Return the (x, y) coordinate for the center point of the cell that contains the specified text.  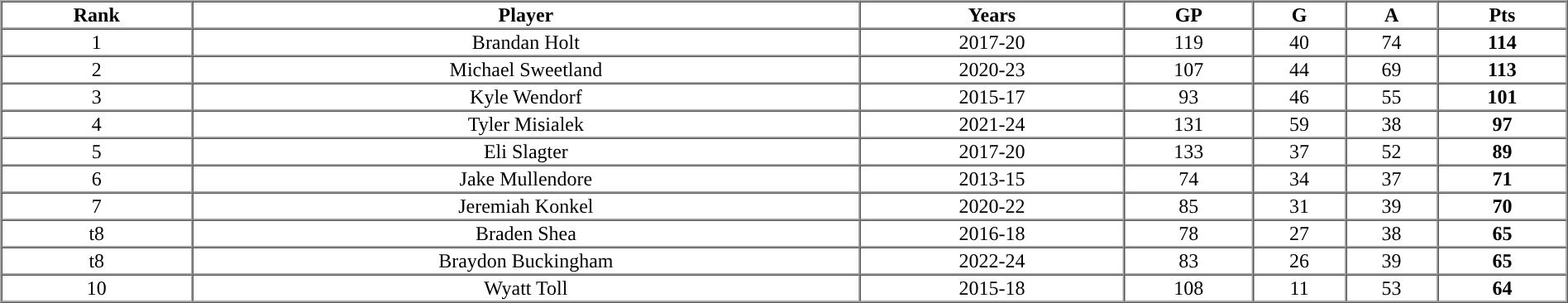
Kyle Wendorf (526, 96)
46 (1298, 96)
10 (98, 288)
26 (1298, 260)
59 (1298, 124)
113 (1502, 70)
2020-23 (992, 70)
2022-24 (992, 260)
2021-24 (992, 124)
101 (1502, 96)
Brandan Holt (526, 41)
Tyler Misialek (526, 124)
G (1298, 15)
2013-15 (992, 179)
A (1391, 15)
114 (1502, 41)
Wyatt Toll (526, 288)
55 (1391, 96)
44 (1298, 70)
Braydon Buckingham (526, 260)
40 (1298, 41)
27 (1298, 233)
93 (1188, 96)
2015-17 (992, 96)
71 (1502, 179)
Michael Sweetland (526, 70)
Jeremiah Konkel (526, 205)
78 (1188, 233)
Player (526, 15)
31 (1298, 205)
89 (1502, 151)
Years (992, 15)
2015-18 (992, 288)
5 (98, 151)
Rank (98, 15)
108 (1188, 288)
53 (1391, 288)
4 (98, 124)
52 (1391, 151)
131 (1188, 124)
Pts (1502, 15)
69 (1391, 70)
GP (1188, 15)
70 (1502, 205)
107 (1188, 70)
Braden Shea (526, 233)
Jake Mullendore (526, 179)
64 (1502, 288)
2020-22 (992, 205)
Eli Slagter (526, 151)
119 (1188, 41)
6 (98, 179)
34 (1298, 179)
85 (1188, 205)
11 (1298, 288)
97 (1502, 124)
7 (98, 205)
1 (98, 41)
3 (98, 96)
2016-18 (992, 233)
2 (98, 70)
133 (1188, 151)
83 (1188, 260)
